Determine the [x, y] coordinate at the center of the cell enclosing the given text.  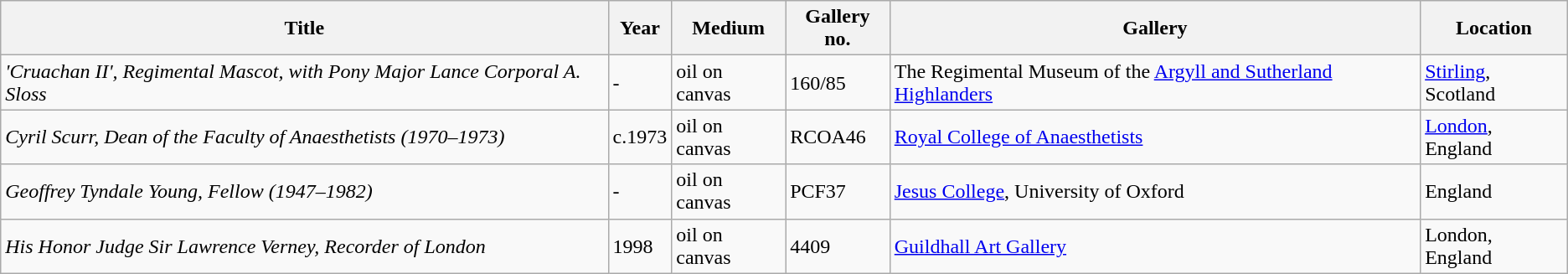
Geoffrey Tyndale Young, Fellow (1947–1982) [305, 191]
Cyril Scurr, Dean of the Faculty of Anaesthetists (1970–1973) [305, 137]
Gallery no. [838, 28]
Royal College of Anaesthetists [1154, 137]
England [1494, 191]
'Cruachan II', Regimental Mascot, with Pony Major Lance Corporal A. Sloss [305, 82]
1998 [640, 246]
RCOA46 [838, 137]
The Regimental Museum of the Argyll and Sutherland Highlanders [1154, 82]
4409 [838, 246]
c.1973 [640, 137]
Medium [729, 28]
Title [305, 28]
Guildhall Art Gallery [1154, 246]
160/85 [838, 82]
Year [640, 28]
Location [1494, 28]
Stirling, Scotland [1494, 82]
His Honor Judge Sir Lawrence Verney, Recorder of London [305, 246]
Gallery [1154, 28]
Jesus College, University of Oxford [1154, 191]
PCF37 [838, 191]
